From the cell containing the given text, extract its center point as [x, y] coordinate. 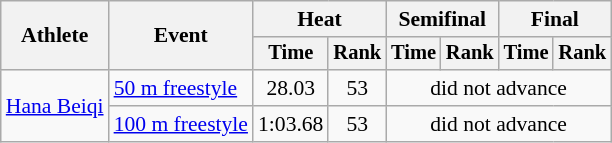
1:03.68 [290, 124]
Semifinal [442, 19]
Event [181, 36]
Heat [320, 19]
28.03 [290, 88]
Athlete [55, 36]
50 m freestyle [181, 88]
Hana Beiqi [55, 106]
100 m freestyle [181, 124]
Final [555, 19]
